Find where the given text appears and provide that cell's center as (X, Y) coordinate. 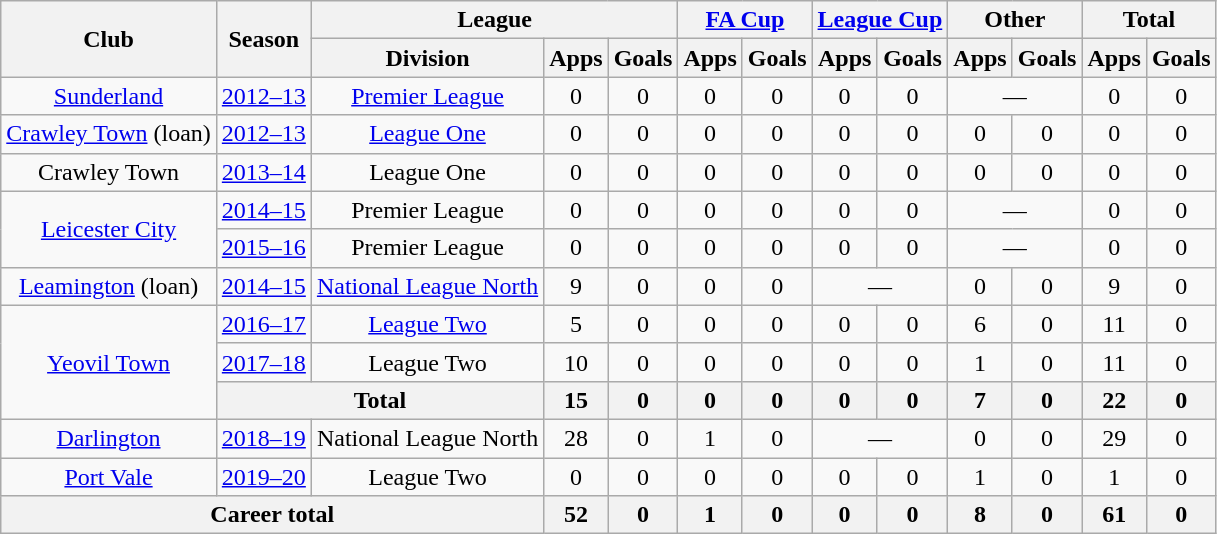
Leamington (loan) (109, 286)
League Cup (880, 20)
2019–20 (264, 477)
10 (576, 362)
8 (980, 515)
2013–14 (264, 172)
Season (264, 39)
Crawley Town (loan) (109, 134)
Crawley Town (109, 172)
2017–18 (264, 362)
6 (980, 324)
2018–19 (264, 438)
2015–16 (264, 248)
FA Cup (745, 20)
Darlington (109, 438)
Yeovil Town (109, 362)
22 (1114, 400)
Career total (272, 515)
15 (576, 400)
Club (109, 39)
Division (427, 58)
7 (980, 400)
5 (576, 324)
Leicester City (109, 229)
2016–17 (264, 324)
28 (576, 438)
29 (1114, 438)
Other (1015, 20)
Sunderland (109, 96)
52 (576, 515)
League (494, 20)
Port Vale (109, 477)
61 (1114, 515)
